Determine the [X, Y] coordinate at the center of the cell enclosing the given text.  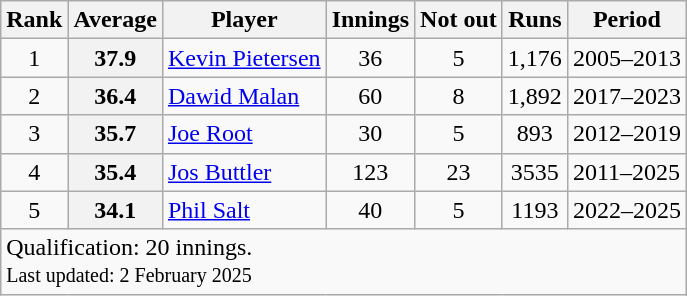
Average [116, 20]
2011–2025 [626, 172]
8 [459, 96]
36 [370, 58]
2 [34, 96]
Phil Salt [244, 210]
Rank [34, 20]
3 [34, 134]
60 [370, 96]
Player [244, 20]
Joe Root [244, 134]
Innings [370, 20]
1 [34, 58]
2022–2025 [626, 210]
37.9 [116, 58]
1,176 [534, 58]
Not out [459, 20]
23 [459, 172]
Qualification: 20 innings.Last updated: 2 February 2025 [344, 262]
34.1 [116, 210]
4 [34, 172]
Jos Buttler [244, 172]
2012–2019 [626, 134]
Period [626, 20]
123 [370, 172]
Dawid Malan [244, 96]
893 [534, 134]
2017–2023 [626, 96]
Runs [534, 20]
2005–2013 [626, 58]
1,892 [534, 96]
1193 [534, 210]
35.7 [116, 134]
3535 [534, 172]
35.4 [116, 172]
30 [370, 134]
Kevin Pietersen [244, 58]
36.4 [116, 96]
40 [370, 210]
